Output the [x, y] coordinate of the center of the cell containing the given text.  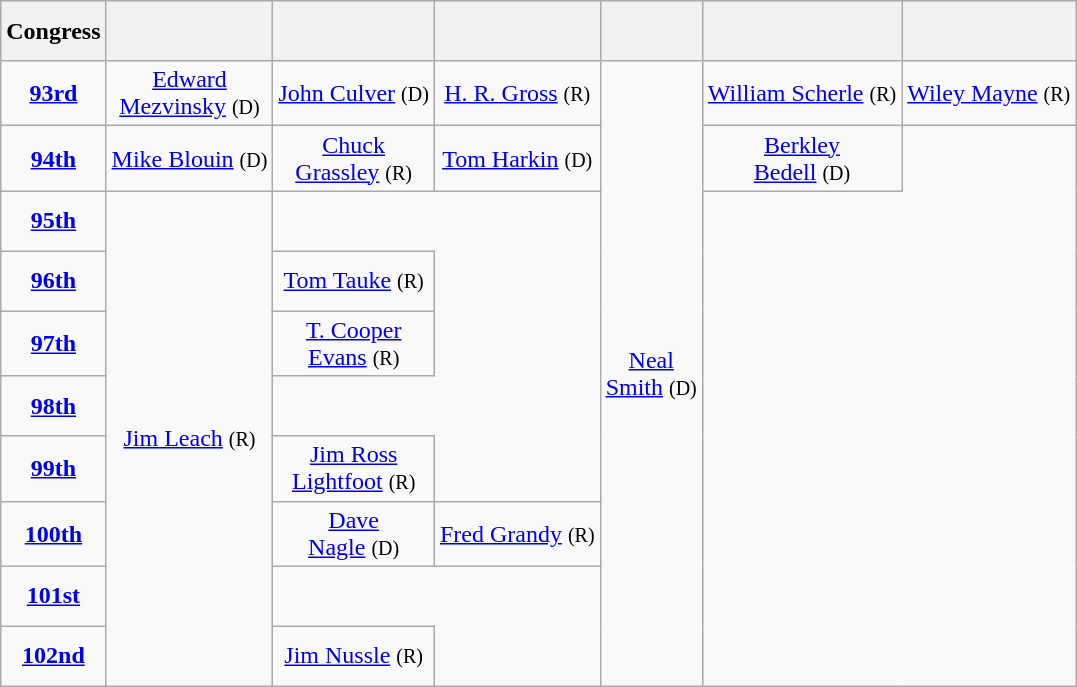
Jim Nussle (R) [354, 656]
101st [54, 596]
96th [54, 281]
Congress [54, 31]
Fred Grandy (R) [517, 534]
ChuckGrassley (R) [354, 158]
T. CooperEvans (R) [354, 344]
Wiley Mayne (R) [989, 94]
94th [54, 158]
John Culver (D) [354, 94]
Tom Tauke (R) [354, 281]
Mike Blouin (D) [190, 158]
DaveNagle (D) [354, 534]
102nd [54, 656]
98th [54, 406]
Jim RossLightfoot (R) [354, 468]
William Scherle (R) [802, 94]
H. R. Gross (R) [517, 94]
Tom Harkin (D) [517, 158]
EdwardMezvinsky (D) [190, 94]
97th [54, 344]
95th [54, 221]
NealSmith (D) [651, 374]
93rd [54, 94]
100th [54, 534]
Jim Leach (R) [190, 438]
99th [54, 468]
BerkleyBedell (D) [802, 158]
